Scan for the cell matching the given text and deliver its [X, Y] coordinate at center. 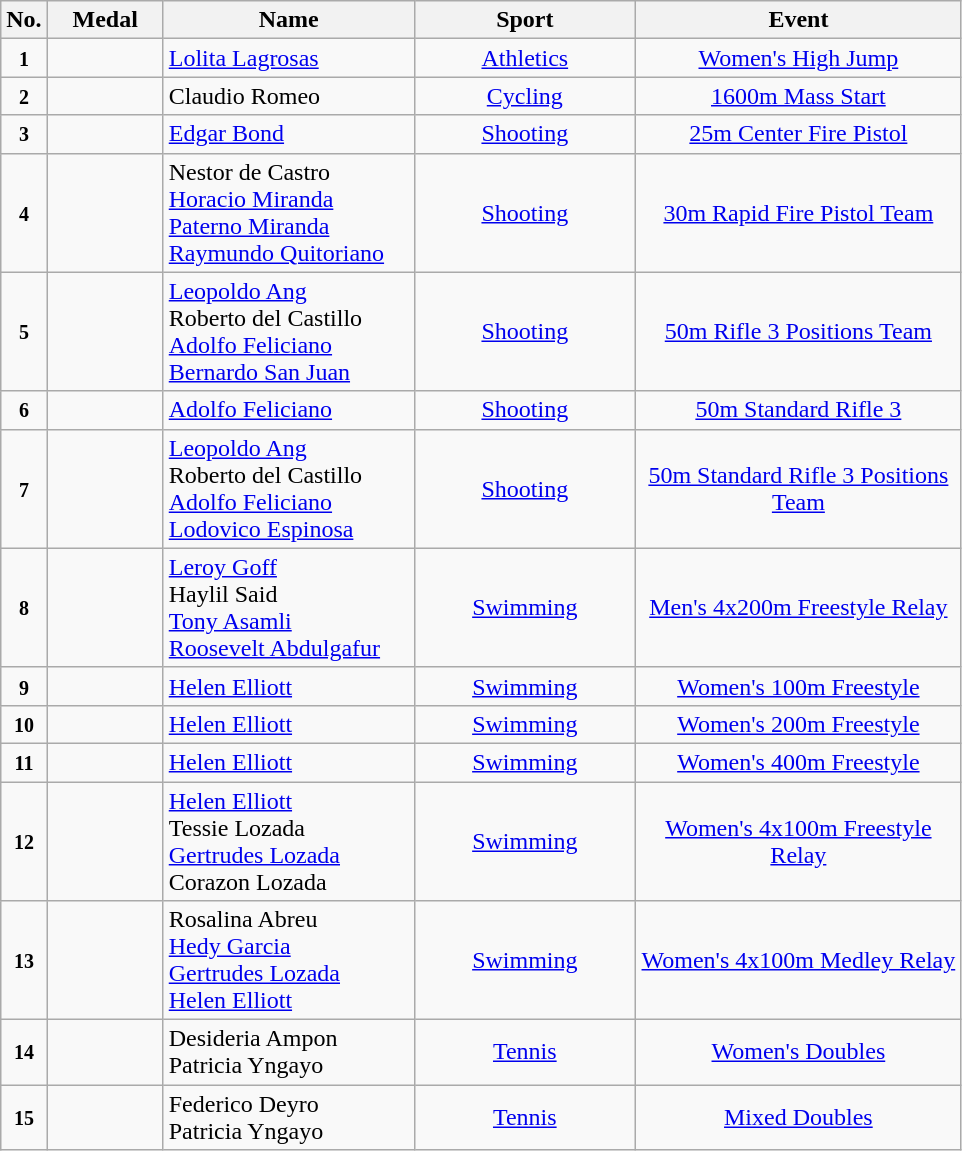
2 [24, 96]
Event [798, 20]
11 [24, 762]
Helen ElliottTessie LozadaGertrudes LozadaCorazon Lozada [288, 842]
Edgar Bond [288, 134]
25m Center Fire Pistol [798, 134]
Cycling [524, 96]
Women's 100m Freestyle [798, 686]
Athletics [524, 58]
Mixed Doubles [798, 1118]
3 [24, 134]
1 [24, 58]
Women's 4x100m Medley Relay [798, 960]
7 [24, 488]
4 [24, 212]
Women's 4x100m Freestyle Relay [798, 842]
Name [288, 20]
13 [24, 960]
Adolfo Feliciano [288, 410]
50m Standard Rifle 3 Positions Team [798, 488]
12 [24, 842]
Medal [105, 20]
Nestor de CastroHoracio MirandaPaterno MirandaRaymundo Quitoriano [288, 212]
Women's 400m Freestyle [798, 762]
Desideria AmponPatricia Yngayo [288, 1052]
Leroy GoffHaylil SaidTony AsamliRoosevelt Abdulgafur [288, 608]
8 [24, 608]
30m Rapid Fire Pistol Team [798, 212]
Men's 4x200m Freestyle Relay [798, 608]
5 [24, 332]
Women's Doubles [798, 1052]
No. [24, 20]
Leopoldo AngRoberto del CastilloAdolfo FelicianoLodovico Espinosa [288, 488]
50m Rifle 3 Positions Team [798, 332]
9 [24, 686]
50m Standard Rifle 3 [798, 410]
Rosalina AbreuHedy GarciaGertrudes LozadaHelen Elliott [288, 960]
Women's High Jump [798, 58]
15 [24, 1118]
Lolita Lagrosas [288, 58]
1600m Mass Start [798, 96]
Federico DeyroPatricia Yngayo [288, 1118]
Claudio Romeo [288, 96]
10 [24, 724]
Leopoldo AngRoberto del CastilloAdolfo FelicianoBernardo San Juan [288, 332]
14 [24, 1052]
Women's 200m Freestyle [798, 724]
6 [24, 410]
Sport [524, 20]
